Return the [x, y] coordinate for the center point of the cell that contains the specified text.  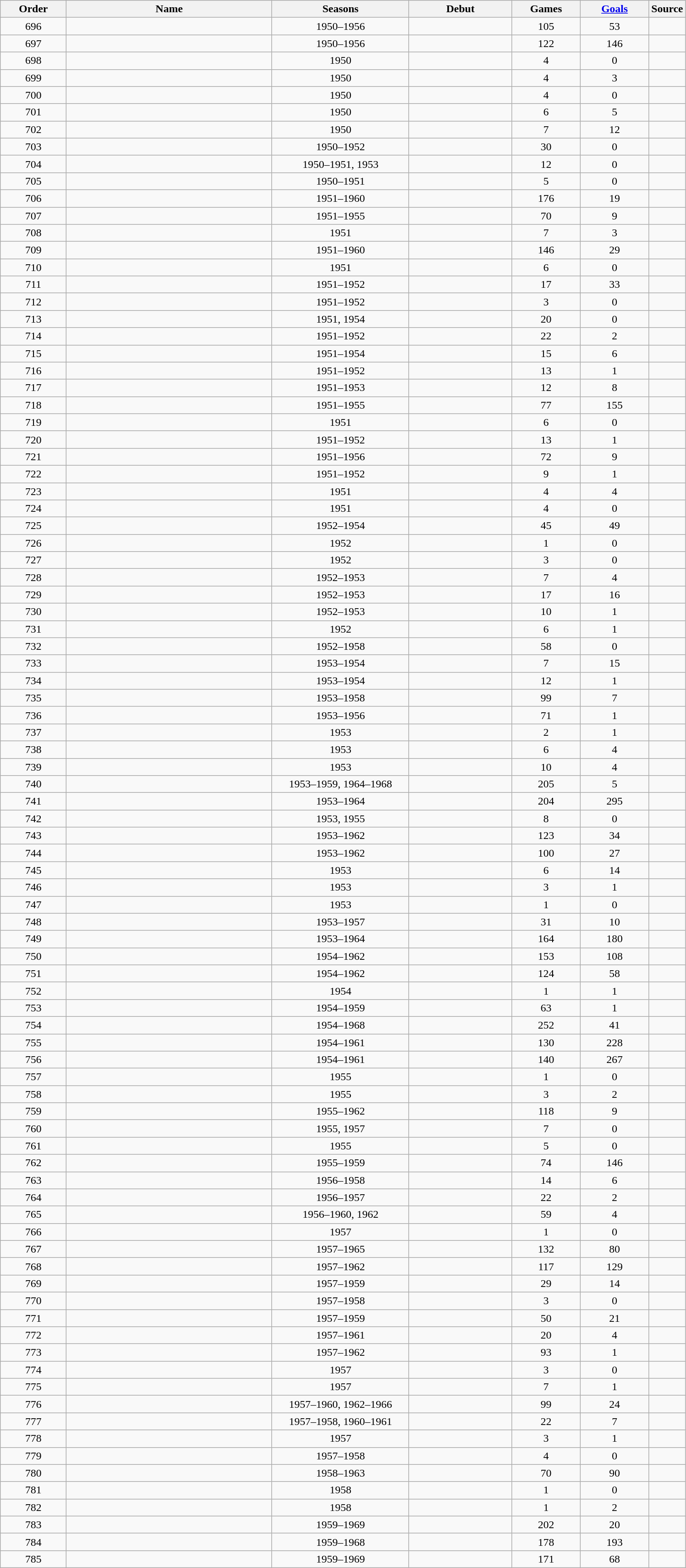
1953, 1955 [340, 819]
204 [546, 801]
122 [546, 43]
748 [33, 922]
716 [33, 371]
Seasons [340, 9]
715 [33, 353]
1952–1958 [340, 646]
740 [33, 784]
171 [546, 1559]
702 [33, 129]
1958–1963 [340, 1473]
706 [33, 198]
762 [33, 1163]
1957–1961 [340, 1335]
731 [33, 629]
729 [33, 595]
1955–1962 [340, 1111]
774 [33, 1370]
730 [33, 612]
779 [33, 1456]
701 [33, 112]
27 [615, 853]
34 [615, 836]
129 [615, 1266]
295 [615, 801]
80 [615, 1249]
267 [615, 1060]
754 [33, 1025]
16 [615, 595]
698 [33, 61]
132 [546, 1249]
1956–1960, 1962 [340, 1215]
252 [546, 1025]
59 [546, 1215]
775 [33, 1387]
1951–1956 [340, 457]
1957–1960, 1962–1966 [340, 1404]
21 [615, 1318]
713 [33, 319]
228 [615, 1042]
74 [546, 1163]
1957–1965 [340, 1249]
707 [33, 216]
1953–1959, 1964–1968 [340, 784]
41 [615, 1025]
710 [33, 267]
71 [546, 715]
1954 [340, 991]
68 [615, 1559]
760 [33, 1129]
712 [33, 302]
140 [546, 1060]
105 [546, 26]
746 [33, 887]
1950–1952 [340, 147]
1952–1954 [340, 526]
747 [33, 905]
703 [33, 147]
Goals [615, 9]
1957–1958, 1960–1961 [340, 1421]
117 [546, 1266]
717 [33, 388]
745 [33, 870]
721 [33, 457]
118 [546, 1111]
743 [33, 836]
193 [615, 1542]
Source [667, 9]
737 [33, 732]
738 [33, 749]
753 [33, 1008]
727 [33, 560]
93 [546, 1353]
735 [33, 698]
45 [546, 526]
697 [33, 43]
153 [546, 956]
1953–1956 [340, 715]
771 [33, 1318]
752 [33, 991]
732 [33, 646]
705 [33, 181]
164 [546, 939]
723 [33, 491]
778 [33, 1439]
739 [33, 767]
31 [546, 922]
1956–1958 [340, 1180]
49 [615, 526]
777 [33, 1421]
176 [546, 198]
741 [33, 801]
783 [33, 1525]
759 [33, 1111]
1955, 1957 [340, 1129]
770 [33, 1301]
714 [33, 336]
1953–1957 [340, 922]
744 [33, 853]
761 [33, 1146]
708 [33, 233]
776 [33, 1404]
742 [33, 819]
757 [33, 1077]
767 [33, 1249]
124 [546, 973]
785 [33, 1559]
704 [33, 164]
756 [33, 1060]
718 [33, 405]
Name [169, 9]
1954–1959 [340, 1008]
123 [546, 836]
53 [615, 26]
784 [33, 1542]
205 [546, 784]
1956–1957 [340, 1197]
764 [33, 1197]
769 [33, 1283]
772 [33, 1335]
724 [33, 509]
1953–1958 [340, 698]
699 [33, 78]
733 [33, 663]
63 [546, 1008]
782 [33, 1507]
Debut [460, 9]
1955–1959 [340, 1163]
77 [546, 405]
728 [33, 577]
33 [615, 285]
202 [546, 1525]
1950–1951 [340, 181]
1954–1968 [340, 1025]
766 [33, 1232]
758 [33, 1094]
773 [33, 1353]
719 [33, 422]
108 [615, 956]
1959–1968 [340, 1542]
1951, 1954 [340, 319]
749 [33, 939]
155 [615, 405]
722 [33, 474]
709 [33, 250]
50 [546, 1318]
736 [33, 715]
734 [33, 681]
90 [615, 1473]
1951–1953 [340, 388]
700 [33, 95]
720 [33, 439]
Order [33, 9]
178 [546, 1542]
768 [33, 1266]
130 [546, 1042]
725 [33, 526]
1950–1951, 1953 [340, 164]
100 [546, 853]
763 [33, 1180]
72 [546, 457]
30 [546, 147]
24 [615, 1404]
751 [33, 973]
180 [615, 939]
755 [33, 1042]
711 [33, 285]
781 [33, 1490]
1951–1954 [340, 353]
19 [615, 198]
780 [33, 1473]
765 [33, 1215]
696 [33, 26]
726 [33, 543]
750 [33, 956]
Games [546, 9]
